Determine the (x, y) coordinate at the center of the cell enclosing the given text.  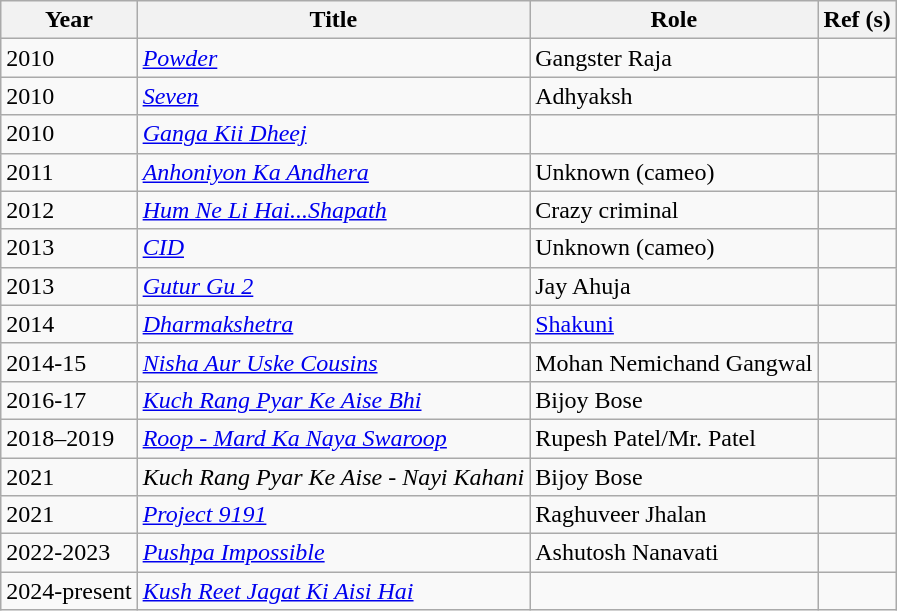
Jay Ahuja (674, 286)
2018–2019 (69, 438)
Dharmakshetra (334, 324)
Gangster Raja (674, 58)
Title (334, 20)
Gutur Gu 2 (334, 286)
2014-15 (69, 362)
Mohan Nemichand Gangwal (674, 362)
Ref (s) (857, 20)
Nisha Aur Uske Cousins (334, 362)
2016-17 (69, 400)
CID (334, 248)
Year (69, 20)
Powder (334, 58)
Pushpa Impossible (334, 553)
Adhyaksh (674, 96)
Kuch Rang Pyar Ke Aise - Nayi Kahani (334, 477)
Kuch Rang Pyar Ke Aise Bhi (334, 400)
Rupesh Patel/Mr. Patel (674, 438)
Raghuveer Jhalan (674, 515)
2014 (69, 324)
Anhoniyon Ka Andhera (334, 172)
Shakuni (674, 324)
2012 (69, 210)
Crazy criminal (674, 210)
Kush Reet Jagat Ki Aisi Hai (334, 591)
Hum Ne Li Hai...Shapath (334, 210)
Roop - Mard Ka Naya Swaroop (334, 438)
2024-present (69, 591)
Seven (334, 96)
Project 9191 (334, 515)
Ashutosh Nanavati (674, 553)
Role (674, 20)
2022-2023 (69, 553)
Ganga Kii Dheej (334, 134)
2011 (69, 172)
